Locate the cell with the specified text and output its (X, Y) center coordinate. 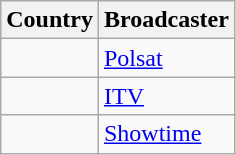
Country (50, 20)
Broadcaster (166, 20)
Polsat (166, 58)
ITV (166, 96)
Showtime (166, 134)
